Identify which cell holds the provided text, then report its [x, y] central coordinate. 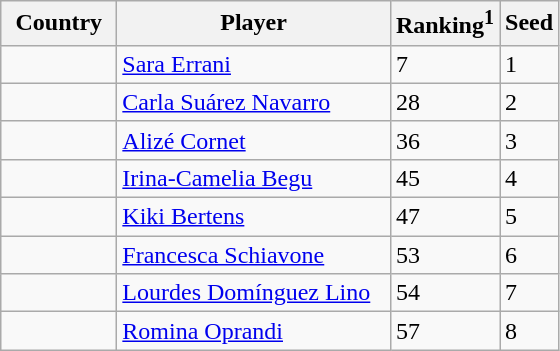
2 [530, 102]
Lourdes Domínguez Lino [254, 293]
5 [530, 217]
45 [444, 178]
Irina-Camelia Begu [254, 178]
1 [530, 64]
57 [444, 331]
Francesca Schiavone [254, 255]
Kiki Bertens [254, 217]
Player [254, 24]
53 [444, 255]
Sara Errani [254, 64]
Seed [530, 24]
36 [444, 140]
Carla Suárez Navarro [254, 102]
Ranking1 [444, 24]
Romina Oprandi [254, 331]
3 [530, 140]
28 [444, 102]
47 [444, 217]
Alizé Cornet [254, 140]
8 [530, 331]
6 [530, 255]
54 [444, 293]
4 [530, 178]
Country [59, 24]
